For the text-containing cell, return its midpoint in (X, Y) coordinate format. 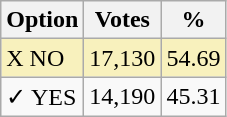
Option (42, 20)
54.69 (194, 58)
Votes (122, 20)
45.31 (194, 97)
% (194, 20)
✓ YES (42, 97)
14,190 (122, 97)
X NO (42, 58)
17,130 (122, 58)
